Search for the cell housing the specified text and yield its (x, y) center coordinate. 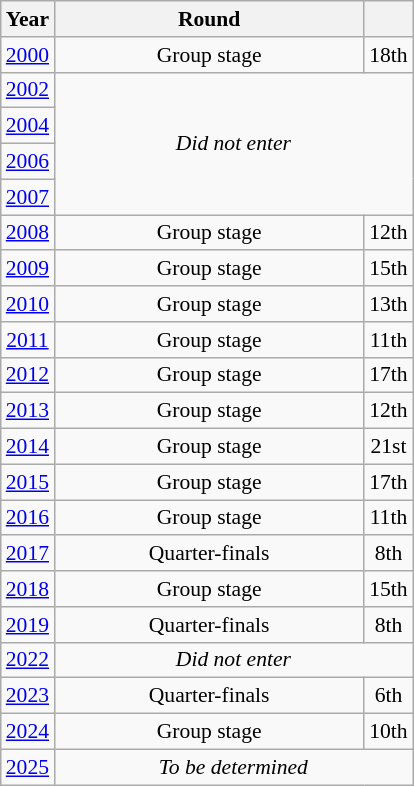
2000 (28, 55)
2008 (28, 233)
2010 (28, 304)
13th (388, 304)
2019 (28, 625)
2024 (28, 732)
2004 (28, 126)
2015 (28, 482)
Year (28, 19)
2016 (28, 518)
2025 (28, 767)
2013 (28, 411)
10th (388, 732)
2002 (28, 90)
2011 (28, 340)
To be determined (234, 767)
2007 (28, 197)
2006 (28, 162)
Round (209, 19)
2023 (28, 696)
2009 (28, 269)
2017 (28, 554)
2018 (28, 589)
18th (388, 55)
2012 (28, 375)
2014 (28, 447)
6th (388, 696)
2022 (28, 660)
21st (388, 447)
